Determine the (X, Y) coordinate at the center of the cell enclosing the given text.  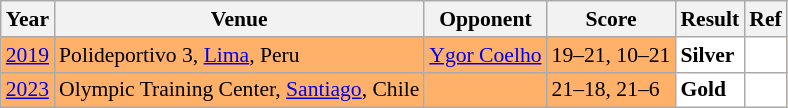
Olympic Training Center, Santiago, Chile (239, 90)
Polideportivo 3, Lima, Peru (239, 55)
2019 (28, 55)
19–21, 10–21 (612, 55)
Result (710, 19)
Gold (710, 90)
21–18, 21–6 (612, 90)
Ygor Coelho (485, 55)
2023 (28, 90)
Silver (710, 55)
Year (28, 19)
Score (612, 19)
Venue (239, 19)
Opponent (485, 19)
Ref (765, 19)
